Find where the given text appears and provide that cell's center as (X, Y) coordinate. 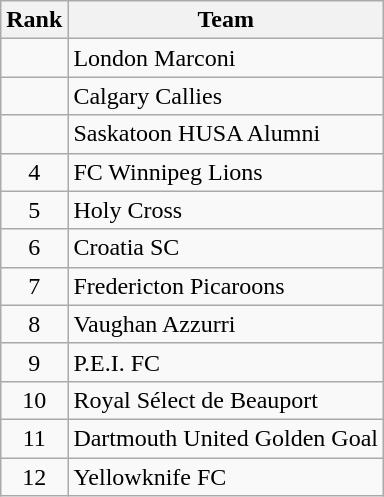
8 (34, 324)
Holy Cross (226, 210)
Croatia SC (226, 248)
Yellowknife FC (226, 477)
6 (34, 248)
12 (34, 477)
11 (34, 438)
Calgary Callies (226, 96)
10 (34, 400)
5 (34, 210)
P.E.I. FC (226, 362)
Royal Sélect de Beauport (226, 400)
Vaughan Azzurri (226, 324)
9 (34, 362)
Rank (34, 20)
7 (34, 286)
FC Winnipeg Lions (226, 172)
Team (226, 20)
Fredericton Picaroons (226, 286)
Saskatoon HUSA Alumni (226, 134)
4 (34, 172)
London Marconi (226, 58)
Dartmouth United Golden Goal (226, 438)
